Output the [X, Y] coordinate of the center of the cell containing the given text.  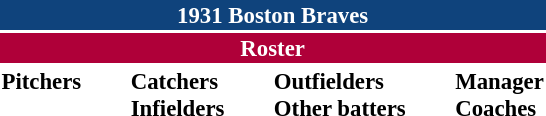
1931 Boston Braves [272, 15]
Roster [272, 48]
